For the text-containing cell, return its midpoint in [x, y] coordinate format. 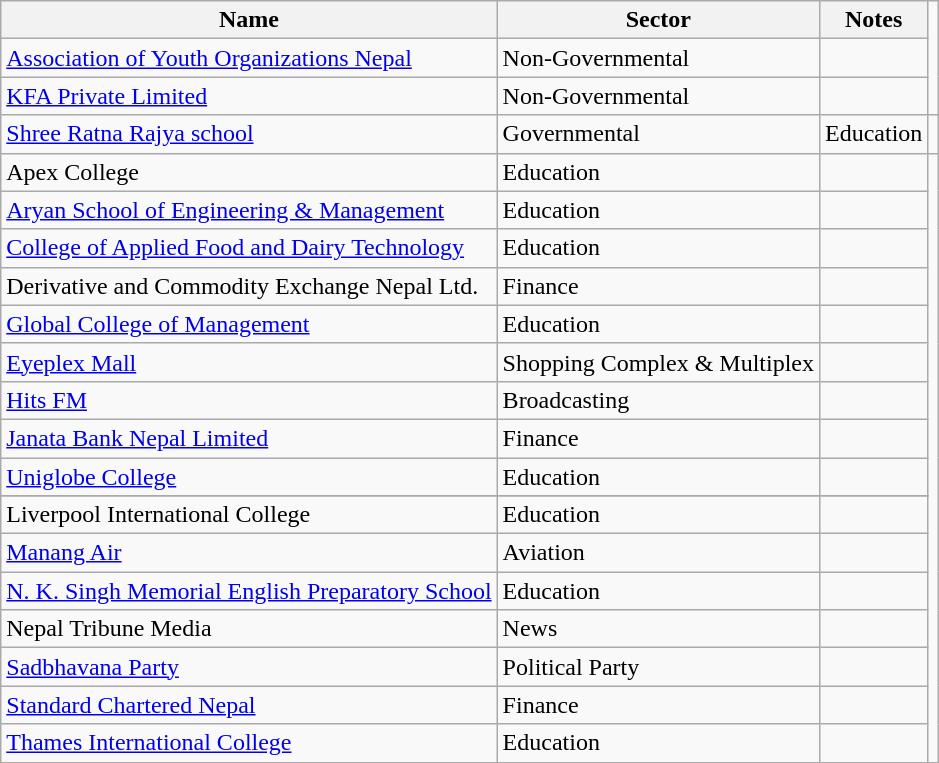
Aviation [658, 553]
News [658, 629]
Sadbhavana Party [249, 667]
Name [249, 20]
Governmental [658, 134]
Standard Chartered Nepal [249, 705]
Political Party [658, 667]
Global College of Management [249, 324]
Sector [658, 20]
Shree Ratna Rajya school [249, 134]
Uniglobe College [249, 477]
Liverpool International College [249, 515]
College of Applied Food and Dairy Technology [249, 248]
Notes [873, 20]
Nepal Tribune Media [249, 629]
Association of Youth Organizations Nepal [249, 58]
Apex College [249, 172]
Shopping Complex & Multiplex [658, 362]
N. K. Singh Memorial English Preparatory School [249, 591]
Derivative and Commodity Exchange Nepal Ltd. [249, 286]
Janata Bank Nepal Limited [249, 438]
Eyeplex Mall [249, 362]
Aryan School of Engineering & Management [249, 210]
Manang Air [249, 553]
Thames International College [249, 743]
KFA Private Limited [249, 96]
Hits FM [249, 400]
Broadcasting [658, 400]
